Pinpoint the cell where the given text exists, returning its (X, Y) midpoint coordinate. 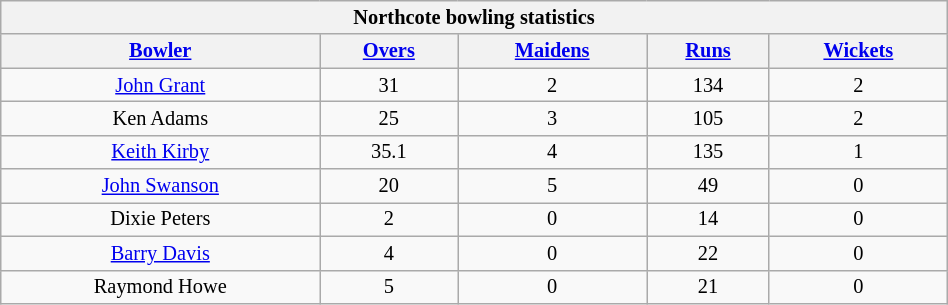
John Grant (160, 85)
135 (708, 152)
Wickets (858, 51)
Maidens (552, 51)
John Swanson (160, 186)
22 (708, 253)
49 (708, 186)
25 (389, 118)
Dixie Peters (160, 219)
Northcote bowling statistics (474, 17)
Runs (708, 51)
35.1 (389, 152)
105 (708, 118)
Ken Adams (160, 118)
31 (389, 85)
3 (552, 118)
Raymond Howe (160, 287)
Bowler (160, 51)
21 (708, 287)
20 (389, 186)
14 (708, 219)
Keith Kirby (160, 152)
Barry Davis (160, 253)
1 (858, 152)
134 (708, 85)
Overs (389, 51)
